Extract the (x, y) coordinate from the center of the cell holding the provided text.  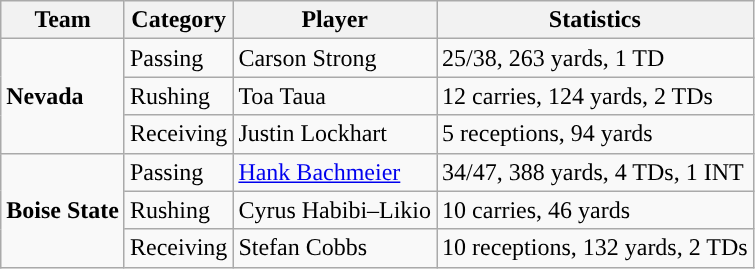
Cyrus Habibi–Likio (335, 210)
Hank Bachmeier (335, 172)
12 carries, 124 yards, 2 TDs (596, 96)
Stefan Cobbs (335, 248)
5 receptions, 94 yards (596, 134)
Team (63, 20)
Statistics (596, 20)
Boise State (63, 210)
Toa Taua (335, 96)
10 carries, 46 yards (596, 210)
Justin Lockhart (335, 134)
34/47, 388 yards, 4 TDs, 1 INT (596, 172)
Nevada (63, 96)
Category (178, 20)
10 receptions, 132 yards, 2 TDs (596, 248)
Carson Strong (335, 58)
25/38, 263 yards, 1 TD (596, 58)
Player (335, 20)
